Pinpoint the cell where the given text exists, returning its [x, y] midpoint coordinate. 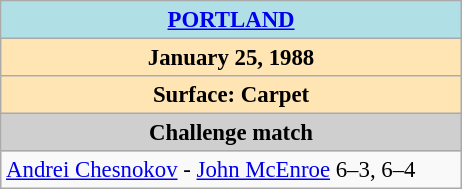
Andrei Chesnokov - John McEnroe 6–3, 6–4 [232, 170]
Surface: Carpet [232, 95]
PORTLAND [232, 20]
January 25, 1988 [232, 58]
Challenge match [232, 133]
